Determine the (x, y) coordinate at the center of the cell enclosing the given text.  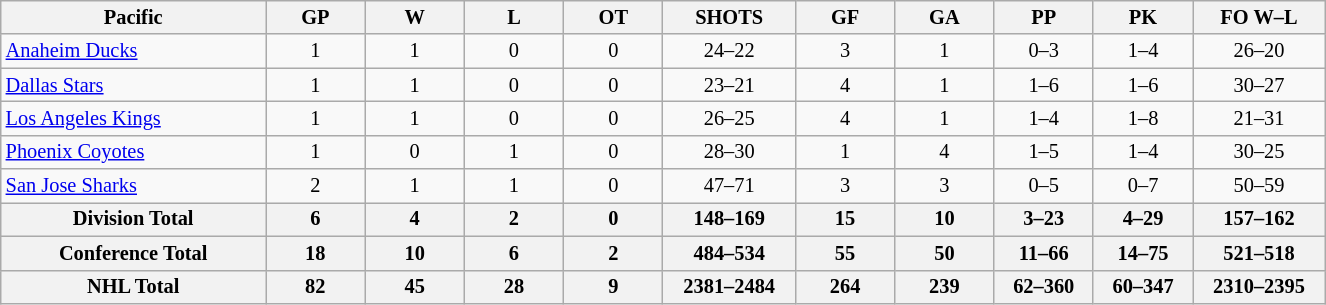
NHL Total (134, 287)
50–59 (1260, 186)
San Jose Sharks (134, 186)
GP (316, 17)
1–8 (1142, 118)
GA (944, 17)
2381–2484 (729, 287)
148–169 (729, 219)
0–3 (1044, 51)
62–360 (1044, 287)
50 (944, 253)
45 (414, 287)
28–30 (729, 152)
11–66 (1044, 253)
FO W–L (1260, 17)
26–20 (1260, 51)
1–5 (1044, 152)
264 (844, 287)
Phoenix Coyotes (134, 152)
60–347 (1142, 287)
82 (316, 287)
GF (844, 17)
Los Angeles Kings (134, 118)
W (414, 17)
Dallas Stars (134, 85)
55 (844, 253)
0–7 (1142, 186)
Pacific (134, 17)
0–5 (1044, 186)
28 (514, 287)
3–23 (1044, 219)
Division Total (134, 219)
9 (614, 287)
30–25 (1260, 152)
Anaheim Ducks (134, 51)
2310–2395 (1260, 287)
4–29 (1142, 219)
L (514, 17)
PK (1142, 17)
26–25 (729, 118)
14–75 (1142, 253)
PP (1044, 17)
47–71 (729, 186)
15 (844, 219)
521–518 (1260, 253)
484–534 (729, 253)
18 (316, 253)
157–162 (1260, 219)
OT (614, 17)
24–22 (729, 51)
30–27 (1260, 85)
21–31 (1260, 118)
SHOTS (729, 17)
239 (944, 287)
23–21 (729, 85)
Conference Total (134, 253)
